Provide the (x, y) coordinate of the cell's center where the given text is located.  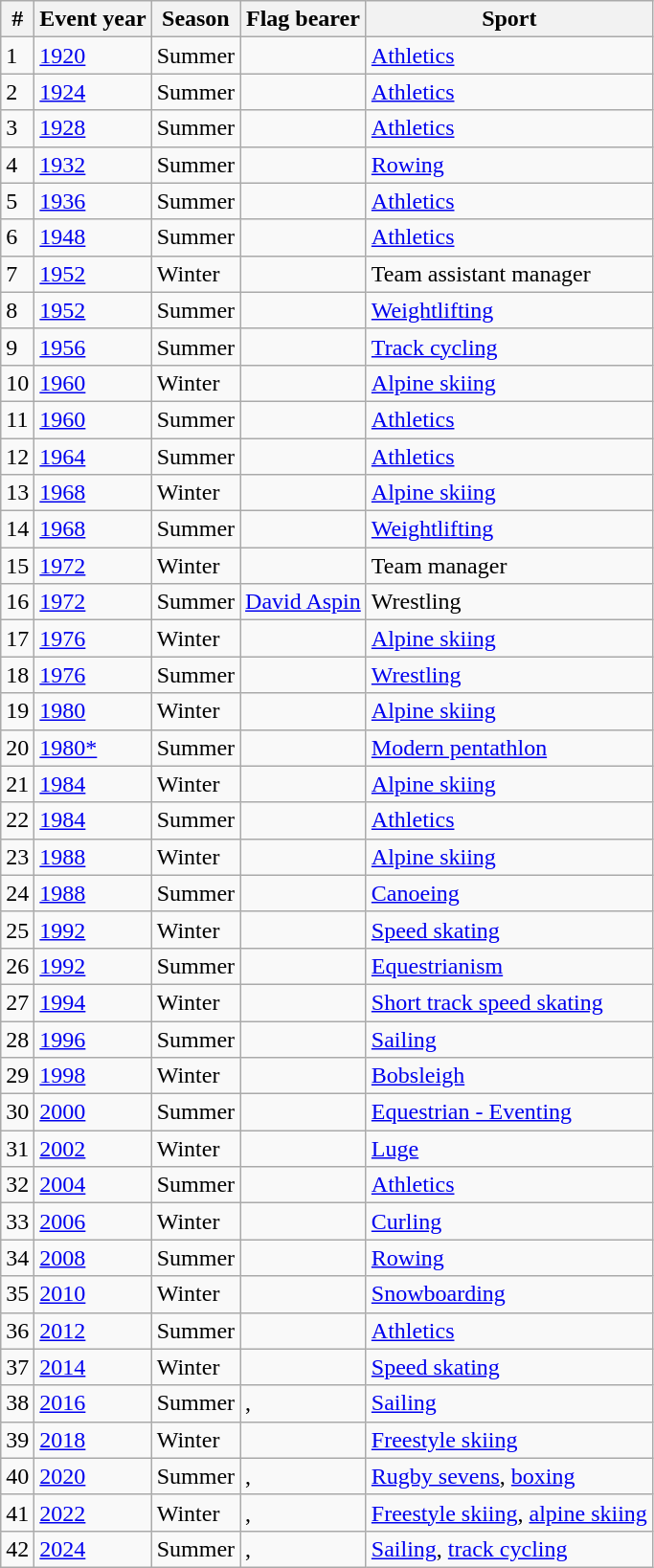
33 (17, 1221)
Rugby sevens, boxing (509, 1476)
2022 (93, 1512)
15 (17, 566)
2014 (93, 1367)
23 (17, 857)
Event year (93, 19)
Sport (509, 19)
Modern pentathlon (509, 748)
25 (17, 930)
21 (17, 784)
24 (17, 893)
1980 (93, 711)
27 (17, 1002)
Canoeing (509, 893)
38 (17, 1403)
1932 (93, 165)
11 (17, 419)
2 (17, 92)
1928 (93, 128)
2012 (93, 1331)
29 (17, 1076)
Curling (509, 1221)
1936 (93, 201)
2008 (93, 1258)
Sailing, track cycling (509, 1549)
1924 (93, 92)
28 (17, 1039)
Snowboarding (509, 1294)
Freestyle skiing (509, 1440)
1998 (93, 1076)
41 (17, 1512)
Team manager (509, 566)
2010 (93, 1294)
Freestyle skiing, alpine skiing (509, 1512)
16 (17, 602)
David Aspin (304, 602)
1980* (93, 748)
1964 (93, 457)
34 (17, 1258)
37 (17, 1367)
Short track speed skating (509, 1002)
13 (17, 493)
2020 (93, 1476)
Season (195, 19)
31 (17, 1149)
32 (17, 1185)
8 (17, 310)
22 (17, 820)
42 (17, 1549)
Equestrian - Eventing (509, 1112)
1996 (93, 1039)
5 (17, 201)
40 (17, 1476)
1994 (93, 1002)
1 (17, 56)
6 (17, 237)
26 (17, 966)
2004 (93, 1185)
12 (17, 457)
14 (17, 529)
18 (17, 675)
20 (17, 748)
19 (17, 711)
39 (17, 1440)
Flag bearer (304, 19)
36 (17, 1331)
3 (17, 128)
9 (17, 347)
Track cycling (509, 347)
4 (17, 165)
# (17, 19)
10 (17, 383)
2006 (93, 1221)
30 (17, 1112)
Team assistant manager (509, 274)
35 (17, 1294)
2024 (93, 1549)
1920 (93, 56)
2000 (93, 1112)
17 (17, 638)
2018 (93, 1440)
1948 (93, 237)
Bobsleigh (509, 1076)
Equestrianism (509, 966)
2002 (93, 1149)
7 (17, 274)
2016 (93, 1403)
1956 (93, 347)
Luge (509, 1149)
